Search for the cell housing the specified text and yield its (x, y) center coordinate. 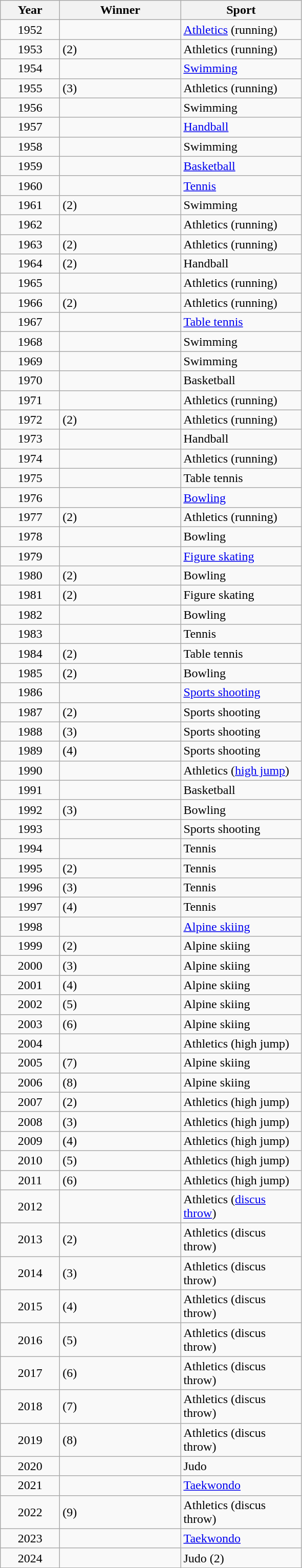
1959 (30, 166)
2017 (30, 1373)
1992 (30, 809)
1984 (30, 654)
1993 (30, 829)
Winner (120, 10)
1963 (30, 244)
2003 (30, 1024)
2000 (30, 966)
2007 (30, 1102)
1981 (30, 595)
1954 (30, 69)
1997 (30, 907)
1956 (30, 108)
(9) (120, 1512)
1990 (30, 770)
1982 (30, 615)
2012 (30, 1207)
1991 (30, 790)
1964 (30, 264)
1987 (30, 712)
1952 (30, 30)
1965 (30, 283)
1999 (30, 946)
1980 (30, 576)
2002 (30, 1005)
1974 (30, 458)
1953 (30, 49)
2004 (30, 1043)
1962 (30, 224)
2001 (30, 985)
1975 (30, 478)
1989 (30, 751)
1968 (30, 342)
2005 (30, 1063)
1998 (30, 927)
2009 (30, 1141)
2021 (30, 1486)
1979 (30, 556)
2014 (30, 1273)
1988 (30, 731)
1986 (30, 693)
2020 (30, 1466)
1961 (30, 205)
1994 (30, 848)
2015 (30, 1306)
Year (30, 10)
2018 (30, 1407)
2013 (30, 1240)
1972 (30, 420)
1985 (30, 673)
1977 (30, 517)
1970 (30, 381)
2010 (30, 1160)
2011 (30, 1180)
2022 (30, 1512)
2023 (30, 1538)
1976 (30, 497)
Judo (2) (241, 1558)
1967 (30, 322)
1957 (30, 127)
1996 (30, 888)
1958 (30, 147)
2008 (30, 1121)
2019 (30, 1439)
1995 (30, 868)
1955 (30, 88)
Judo (241, 1466)
1978 (30, 536)
1966 (30, 303)
1983 (30, 634)
Sport (241, 10)
2006 (30, 1082)
1973 (30, 439)
2024 (30, 1558)
1971 (30, 400)
1960 (30, 185)
2016 (30, 1340)
1969 (30, 361)
